Capture the cell that displays the provided text and extract its [x, y] central coordinate. 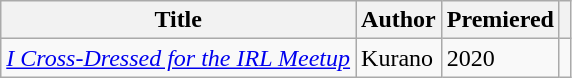
I Cross-Dressed for the IRL Meetup [178, 58]
Premiered [500, 20]
Title [178, 20]
Author [399, 20]
Kurano [399, 58]
2020 [500, 58]
